For the text-containing cell, return its midpoint in (x, y) coordinate format. 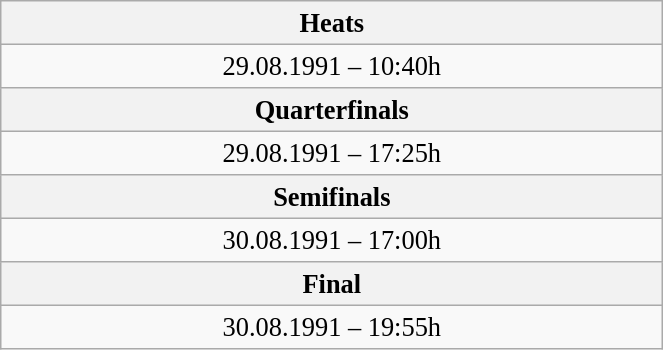
30.08.1991 – 19:55h (332, 327)
29.08.1991 – 17:25h (332, 153)
Final (332, 284)
30.08.1991 – 17:00h (332, 240)
Semifinals (332, 197)
Quarterfinals (332, 109)
29.08.1991 – 10:40h (332, 66)
Heats (332, 22)
